Find where the given text appears and provide that cell's center as [x, y] coordinate. 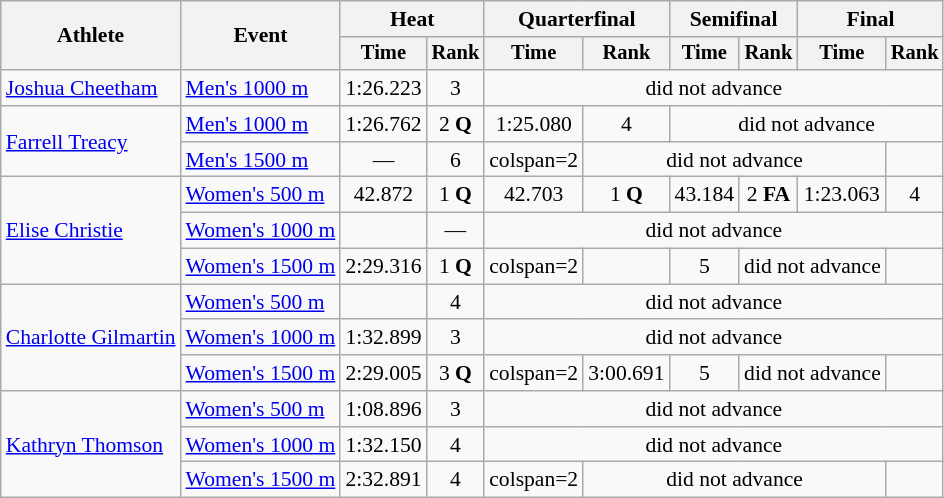
6 [456, 160]
Athlete [91, 36]
Quarterfinal [576, 19]
1:26.762 [383, 124]
1:23.063 [842, 195]
Joshua Cheetham [91, 88]
1:26.223 [383, 88]
2 FA [768, 195]
2 Q [456, 124]
1:08.896 [383, 409]
Heat [412, 19]
Farrell Treacy [91, 142]
Event [261, 36]
1:32.150 [383, 445]
Men's 1500 m [261, 160]
Elise Christie [91, 230]
Charlotte Gilmartin [91, 338]
2:32.891 [383, 480]
1:32.899 [383, 338]
Kathryn Thomson [91, 444]
3:00.691 [626, 373]
42.703 [534, 195]
1:25.080 [534, 124]
43.184 [704, 195]
Semifinal [734, 19]
42.872 [383, 195]
Final [871, 19]
2:29.005 [383, 373]
3 Q [456, 373]
2:29.316 [383, 267]
